Provide the [x, y] coordinate of the cell's center where the given text is located.  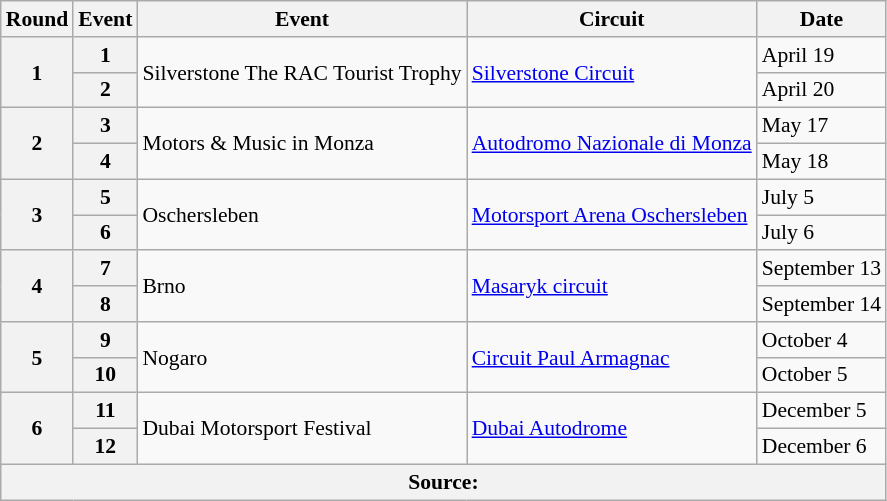
May 17 [822, 126]
September 13 [822, 269]
Round [38, 19]
December 6 [822, 447]
April 19 [822, 55]
Motors & Music in Monza [302, 144]
12 [105, 447]
Autodromo Nazionale di Monza [612, 144]
8 [105, 304]
May 18 [822, 162]
Masaryk circuit [612, 286]
Date [822, 19]
Circuit Paul Armagnac [612, 358]
Silverstone Circuit [612, 72]
July 5 [822, 197]
July 6 [822, 233]
10 [105, 375]
October 4 [822, 340]
Silverstone The RAC Tourist Trophy [302, 72]
11 [105, 411]
Nogaro [302, 358]
October 5 [822, 375]
Circuit [612, 19]
Dubai Motorsport Festival [302, 428]
9 [105, 340]
April 20 [822, 90]
Motorsport Arena Oschersleben [612, 214]
Dubai Autodrome [612, 428]
September 14 [822, 304]
December 5 [822, 411]
Brno [302, 286]
7 [105, 269]
Source: [444, 482]
Oschersleben [302, 214]
